Provide the (x, y) coordinate of the cell's center where the given text is located.  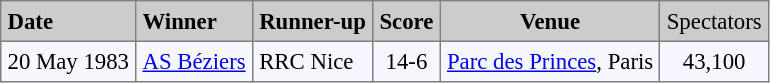
Venue (550, 21)
20 May 1983 (68, 61)
Spectators (714, 21)
RRC Nice (312, 61)
Score (407, 21)
Date (68, 21)
Winner (194, 21)
14-6 (407, 61)
Runner-up (312, 21)
Parc des Princes, Paris (550, 61)
AS Béziers (194, 61)
43,100 (714, 61)
